Scan for the cell matching the given text and deliver its (x, y) coordinate at center. 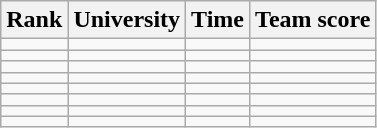
University (127, 20)
Team score (313, 20)
Rank (34, 20)
Time (218, 20)
